Locate the cell with the specified text and output its (X, Y) center coordinate. 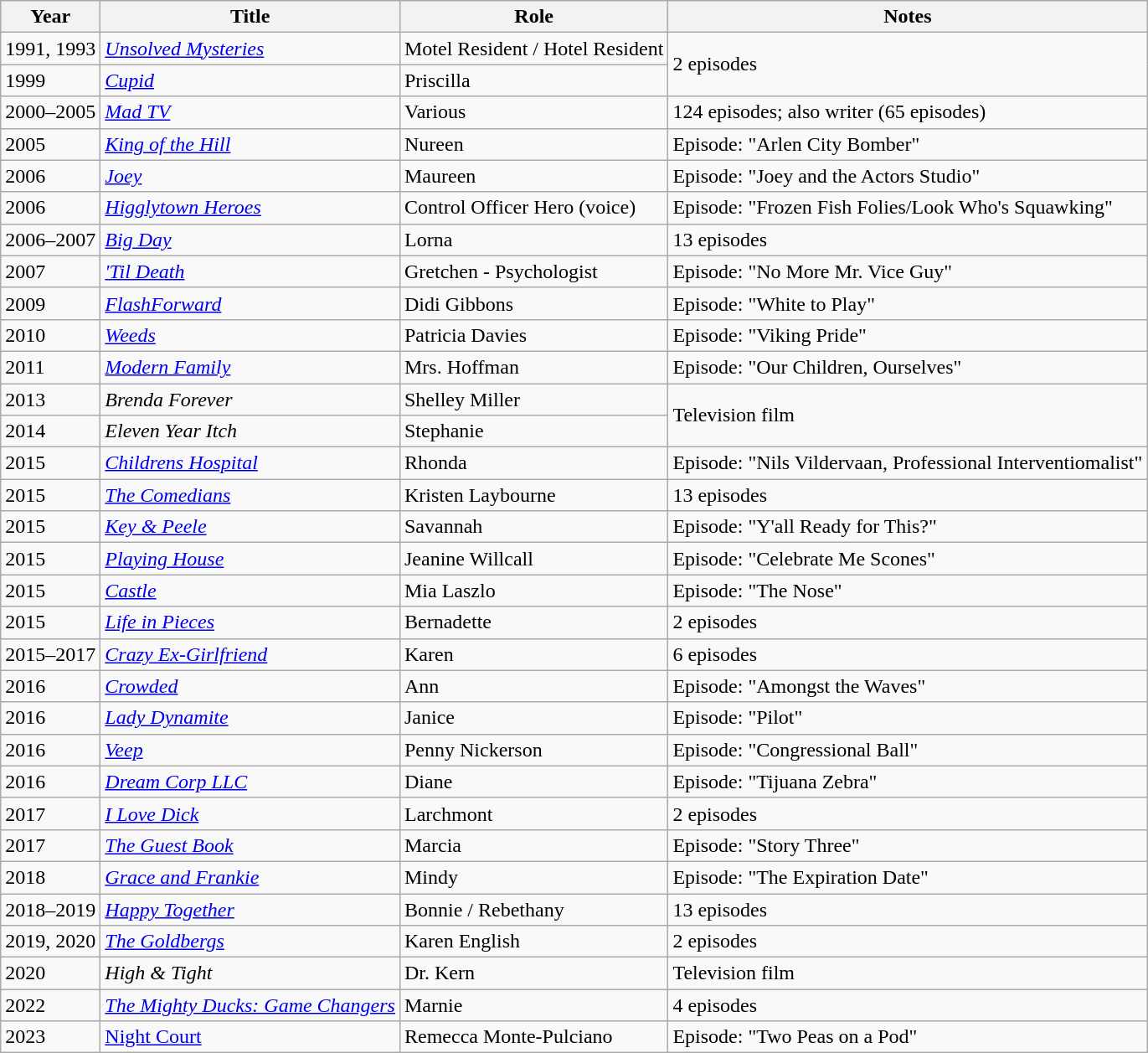
Episode: "Nils Vildervaan, Professional Interventiomalist" (908, 463)
High & Tight (250, 973)
Mad TV (250, 112)
1991, 1993 (50, 49)
Various (533, 112)
2010 (50, 335)
The Comedians (250, 495)
Episode: "No More Mr. Vice Guy" (908, 271)
2015–2017 (50, 654)
Episode: "Tijuana Zebra" (908, 782)
Higglytown Heroes (250, 208)
Savannah (533, 527)
Shelley Miller (533, 400)
Grace and Frankie (250, 877)
2011 (50, 367)
Unsolved Mysteries (250, 49)
2020 (50, 973)
Rhonda (533, 463)
Marcia (533, 845)
2022 (50, 1005)
Dream Corp LLC (250, 782)
2009 (50, 303)
Episode: "Viking Pride" (908, 335)
1999 (50, 80)
2005 (50, 144)
Penny Nickerson (533, 750)
Key & Peele (250, 527)
Night Court (250, 1037)
Year (50, 17)
Karen English (533, 942)
Gretchen - Psychologist (533, 271)
Episode: "Y'all Ready for This?" (908, 527)
Episode: "Celebrate Me Scones" (908, 559)
Episode: "Story Three" (908, 845)
Notes (908, 17)
Cupid (250, 80)
124 episodes; also writer (65 episodes) (908, 112)
Episode: "Joey and the Actors Studio" (908, 176)
6 episodes (908, 654)
Happy Together (250, 909)
Jeanine Willcall (533, 559)
King of the Hill (250, 144)
2006–2007 (50, 240)
2000–2005 (50, 112)
Mia Laszlo (533, 591)
2007 (50, 271)
2023 (50, 1037)
Childrens Hospital (250, 463)
Brenda Forever (250, 400)
FlashForward (250, 303)
Remecca Monte-Pulciano (533, 1037)
2018–2019 (50, 909)
Motel Resident / Hotel Resident (533, 49)
Big Day (250, 240)
Episode: "Pilot" (908, 718)
Mindy (533, 877)
Title (250, 17)
Life in Pieces (250, 622)
Episode: "Our Children, Ourselves" (908, 367)
The Goldbergs (250, 942)
Episode: "Congressional Ball" (908, 750)
Janice (533, 718)
Ann (533, 686)
Weeds (250, 335)
Episode: "The Expiration Date" (908, 877)
Eleven Year Itch (250, 431)
Maureen (533, 176)
Control Officer Hero (voice) (533, 208)
The Guest Book (250, 845)
Dr. Kern (533, 973)
Bernadette (533, 622)
Nureen (533, 144)
Episode: "Amongst the Waves" (908, 686)
Lady Dynamite (250, 718)
Crazy Ex-Girlfriend (250, 654)
Episode: "Two Peas on a Pod" (908, 1037)
Priscilla (533, 80)
'Til Death (250, 271)
Episode: "The Nose" (908, 591)
Veep (250, 750)
Marnie (533, 1005)
Patricia Davies (533, 335)
Joey (250, 176)
Episode: "Arlen City Bomber" (908, 144)
Kristen Laybourne (533, 495)
2019, 2020 (50, 942)
Playing House (250, 559)
2014 (50, 431)
I Love Dick (250, 813)
4 episodes (908, 1005)
Role (533, 17)
Modern Family (250, 367)
Didi Gibbons (533, 303)
Larchmont (533, 813)
The Mighty Ducks: Game Changers (250, 1005)
Stephanie (533, 431)
Castle (250, 591)
Episode: "White to Play" (908, 303)
2013 (50, 400)
Karen (533, 654)
Crowded (250, 686)
Episode: "Frozen Fish Folies/Look Who's Squawking" (908, 208)
Diane (533, 782)
2018 (50, 877)
Mrs. Hoffman (533, 367)
Bonnie / Rebethany (533, 909)
Lorna (533, 240)
